Locate the cell with the specified text and output its [X, Y] center coordinate. 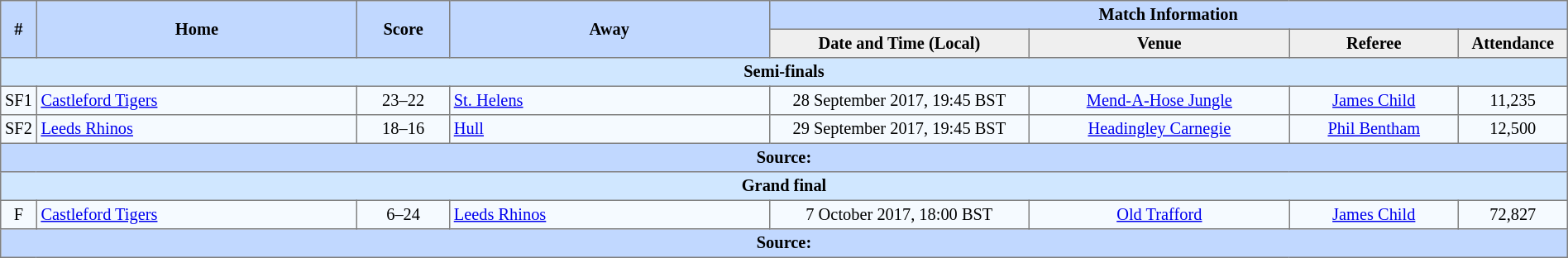
Hull [609, 129]
# [18, 30]
7 October 2017, 18:00 BST [899, 214]
F [18, 214]
18–16 [404, 129]
Home [197, 30]
Away [609, 30]
Headingley Carnegie [1159, 129]
SF1 [18, 100]
Venue [1159, 43]
29 September 2017, 19:45 BST [899, 129]
SF2 [18, 129]
Phil Bentham [1374, 129]
Date and Time (Local) [899, 43]
12,500 [1513, 129]
Match Information [1168, 15]
6–24 [404, 214]
Old Trafford [1159, 214]
Mend-A-Hose Jungle [1159, 100]
72,827 [1513, 214]
Attendance [1513, 43]
23–22 [404, 100]
Semi-finals [784, 72]
Grand final [784, 186]
11,235 [1513, 100]
28 September 2017, 19:45 BST [899, 100]
Referee [1374, 43]
St. Helens [609, 100]
Score [404, 30]
